Determine the [X, Y] coordinate at the center of the cell enclosing the given text.  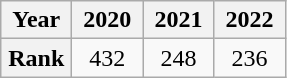
2020 [108, 20]
Rank [36, 58]
236 [250, 58]
432 [108, 58]
2021 [178, 20]
Year [36, 20]
248 [178, 58]
2022 [250, 20]
